Scan for the cell matching the given text and deliver its (x, y) coordinate at center. 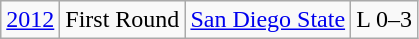
San Diego State (268, 20)
First Round (122, 20)
2012 (30, 20)
L 0–3 (384, 20)
